Identify which cell holds the provided text, then report its [x, y] central coordinate. 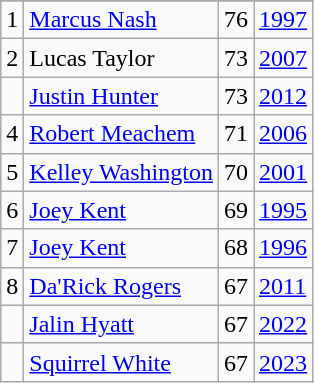
68 [236, 248]
Kelley Washington [122, 172]
2 [12, 58]
2007 [284, 58]
76 [236, 20]
8 [12, 286]
4 [12, 134]
2023 [284, 362]
Jalin Hyatt [122, 324]
1996 [284, 248]
Da'Rick Rogers [122, 286]
70 [236, 172]
1997 [284, 20]
2001 [284, 172]
69 [236, 210]
Robert Meachem [122, 134]
2006 [284, 134]
Lucas Taylor [122, 58]
2011 [284, 286]
1995 [284, 210]
6 [12, 210]
71 [236, 134]
Marcus Nash [122, 20]
Squirrel White [122, 362]
2012 [284, 96]
5 [12, 172]
7 [12, 248]
1 [12, 20]
2022 [284, 324]
Justin Hunter [122, 96]
